From the cell containing the given text, extract its center point as (X, Y) coordinate. 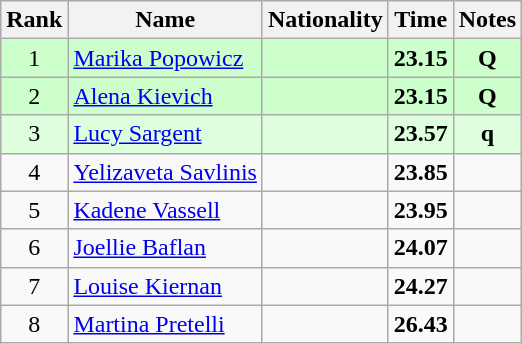
Rank (34, 20)
26.43 (420, 324)
Martina Pretelli (166, 324)
5 (34, 210)
24.07 (420, 248)
Alena Kievich (166, 96)
Name (166, 20)
q (487, 134)
2 (34, 96)
6 (34, 248)
Notes (487, 20)
23.85 (420, 172)
23.57 (420, 134)
1 (34, 58)
23.95 (420, 210)
Yelizaveta Savlinis (166, 172)
Louise Kiernan (166, 286)
Marika Popowicz (166, 58)
8 (34, 324)
Joellie Baflan (166, 248)
Time (420, 20)
4 (34, 172)
3 (34, 134)
Lucy Sargent (166, 134)
Kadene Vassell (166, 210)
24.27 (420, 286)
Nationality (325, 20)
7 (34, 286)
